Provide the (x, y) coordinate of the cell's center where the given text is located.  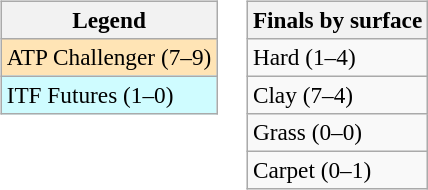
Carpet (0–1) (337, 171)
Grass (0–0) (337, 133)
Hard (1–4) (337, 57)
Clay (7–4) (337, 95)
ATP Challenger (7–9) (108, 57)
Finals by surface (337, 20)
Legend (108, 20)
ITF Futures (1–0) (108, 95)
